Determine the (X, Y) coordinate at the center of the cell enclosing the given text.  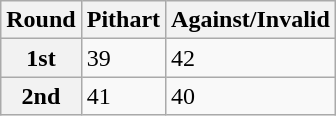
Round (41, 20)
41 (123, 96)
Pithart (123, 20)
42 (251, 58)
Against/Invalid (251, 20)
40 (251, 96)
2nd (41, 96)
39 (123, 58)
1st (41, 58)
